Extract the [x, y] coordinate from the center of the cell holding the provided text.  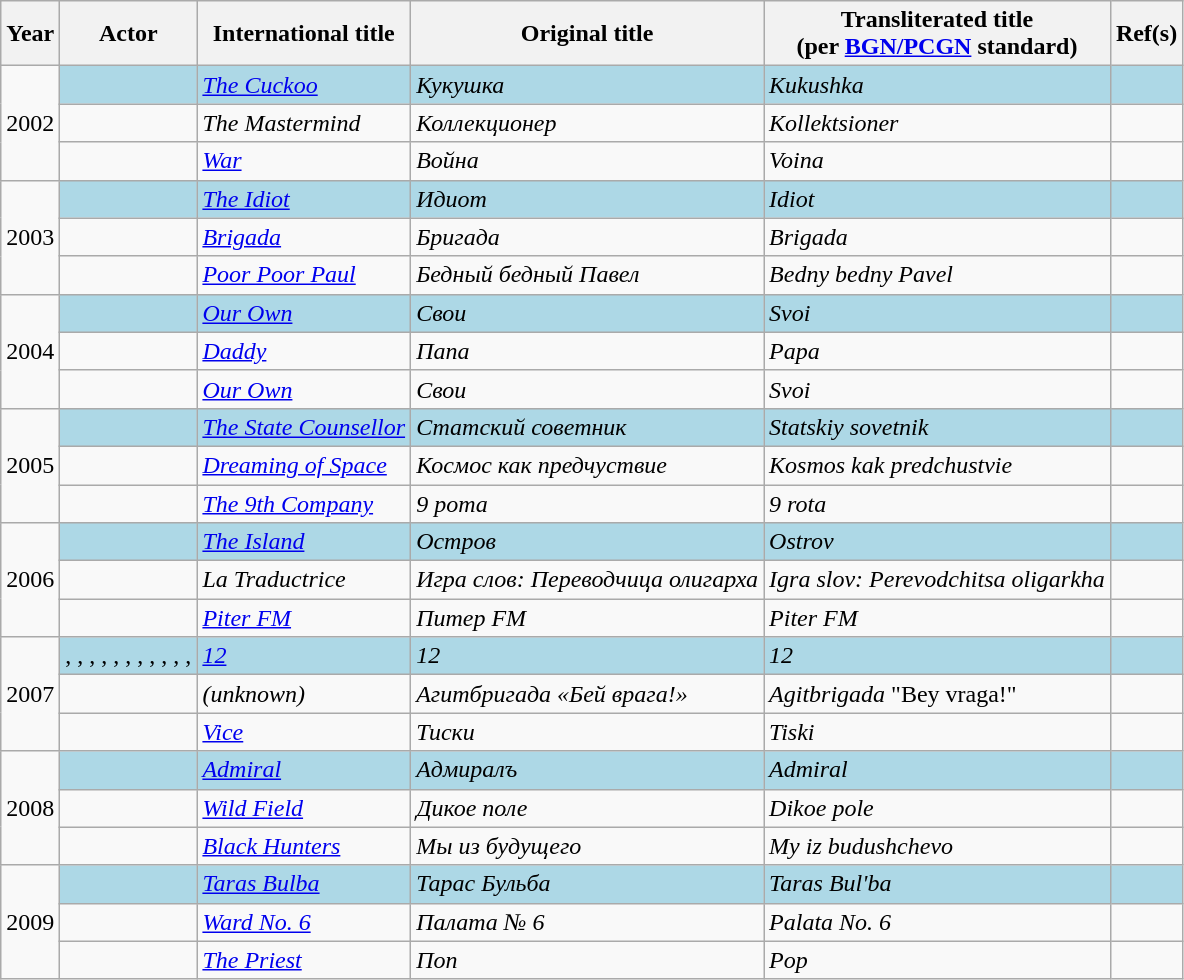
Dikoe pole [938, 808]
Ref(s) [1146, 34]
Transliterated title(per BGN/PCGN standard) [938, 34]
Ostrov [938, 542]
The Island [304, 542]
Kosmos kak predchustvie [938, 465]
Taras Bulba [304, 884]
War [304, 161]
Поп [588, 960]
La Traductrice [304, 580]
International title [304, 34]
Остров [588, 542]
My iz budushchevo [938, 846]
Pop [938, 960]
Daddy [304, 351]
2002 [30, 123]
Actor [128, 34]
Идиот [588, 199]
Vice [304, 732]
Статский советник [588, 427]
Палата № 6 [588, 922]
Игра слов: Переводчица олигарха [588, 580]
The Idiot [304, 199]
Бригада [588, 237]
Агитбригада «Бей врага!» [588, 694]
Agitbrigada "Bey vraga!" [938, 694]
Дикое поле [588, 808]
2008 [30, 808]
Wild Field [304, 808]
Адмиралъ [588, 770]
The State Counsellor [304, 427]
Питер FM [588, 618]
Кукушка [588, 85]
Космос как предчуствие [588, 465]
Papa [938, 351]
The Priest [304, 960]
Тарас Бульба [588, 884]
Папа [588, 351]
The Mastermind [304, 123]
Original title [588, 34]
Бедный бедный Павел [588, 275]
Year [30, 34]
2004 [30, 351]
9 рота [588, 503]
2009 [30, 922]
Taras Bul'ba [938, 884]
2007 [30, 694]
The Cuckoo [304, 85]
, , , , , , , , , , , [128, 656]
Коллекционер [588, 123]
Тиски [588, 732]
Война [588, 161]
Bedny bedny Pavel [938, 275]
Tiski [938, 732]
Kukushka [938, 85]
Voina [938, 161]
Idiot [938, 199]
9 rota [938, 503]
2003 [30, 237]
Ward No. 6 [304, 922]
2005 [30, 465]
Statskiy sovetnik [938, 427]
The 9th Company [304, 503]
Black Hunters [304, 846]
Palata No. 6 [938, 922]
Мы из будущего [588, 846]
Igra slov: Perevodchitsa oligarkha [938, 580]
Poor Poor Paul [304, 275]
2006 [30, 580]
Kollektsioner [938, 123]
(unknown) [304, 694]
Dreaming of Space [304, 465]
